From the cell containing the given text, extract its center point as (X, Y) coordinate. 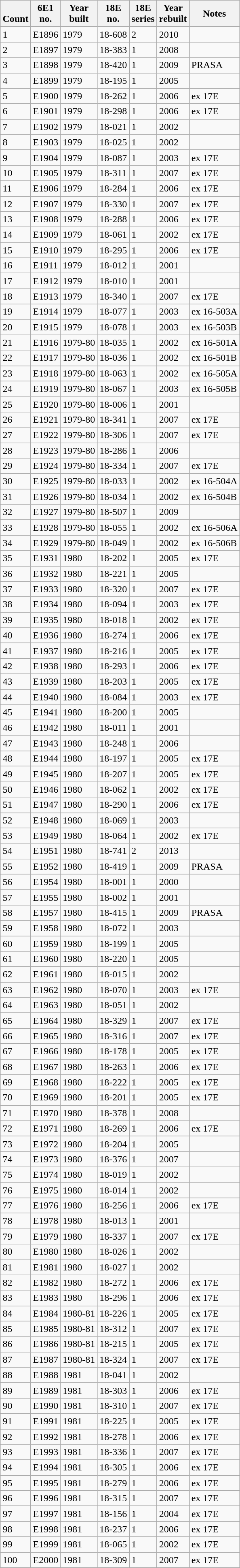
51 (15, 805)
18-378 (113, 1113)
E1976 (46, 1206)
18-216 (113, 651)
18-279 (113, 1483)
12 (15, 204)
18-334 (113, 466)
84 (15, 1313)
58 (15, 913)
E1928 (46, 528)
18-309 (113, 1560)
18-001 (113, 882)
18-204 (113, 1144)
18-156 (113, 1514)
18-049 (113, 543)
E1916 (46, 343)
18-290 (113, 805)
18-419 (113, 866)
33 (15, 528)
18-025 (113, 142)
18-306 (113, 435)
37 (15, 589)
28 (15, 451)
E1973 (46, 1159)
21 (15, 343)
18-330 (113, 204)
E1905 (46, 173)
18-077 (113, 312)
ex 16-506B (214, 543)
E1947 (46, 805)
18-741 (113, 851)
E1974 (46, 1174)
50 (15, 789)
57 (15, 897)
E1906 (46, 188)
18Eseries (143, 14)
E1989 (46, 1390)
E1946 (46, 789)
18-051 (113, 1005)
18-272 (113, 1283)
E1978 (46, 1221)
18-329 (113, 1021)
17 (15, 281)
E1975 (46, 1190)
ex 16-504A (214, 481)
E1999 (46, 1545)
70 (15, 1098)
E1960 (46, 959)
18-312 (113, 1329)
E1948 (46, 820)
18-021 (113, 127)
18-002 (113, 897)
18-200 (113, 713)
E1986 (46, 1344)
E1958 (46, 928)
79 (15, 1236)
18-293 (113, 666)
E1922 (46, 435)
E1942 (46, 728)
60 (15, 944)
Yearbuilt (79, 14)
18-012 (113, 266)
18-226 (113, 1313)
E1980 (46, 1252)
18-067 (113, 389)
E1904 (46, 157)
E1932 (46, 574)
88 (15, 1375)
E1944 (46, 759)
74 (15, 1159)
18 (15, 296)
18-220 (113, 959)
83 (15, 1298)
18-420 (113, 65)
E1994 (46, 1468)
49 (15, 774)
18-061 (113, 235)
18-225 (113, 1421)
2004 (173, 1514)
96 (15, 1498)
100 (15, 1560)
E1995 (46, 1483)
E1957 (46, 913)
E1963 (46, 1005)
38 (15, 604)
E1951 (46, 851)
E1908 (46, 219)
18-195 (113, 81)
E1913 (46, 296)
18-383 (113, 50)
18-069 (113, 820)
E1987 (46, 1360)
E1926 (46, 497)
18-295 (113, 250)
E1943 (46, 743)
29 (15, 466)
E1972 (46, 1144)
61 (15, 959)
18-316 (113, 1036)
82 (15, 1283)
18-094 (113, 604)
E1961 (46, 974)
41 (15, 651)
2013 (173, 851)
ex 16-503A (214, 312)
E1996 (46, 1498)
18-041 (113, 1375)
ex 16-501A (214, 343)
45 (15, 713)
39 (15, 620)
18-084 (113, 697)
19 (15, 312)
E1968 (46, 1082)
25 (15, 404)
10 (15, 173)
E1988 (46, 1375)
E1919 (46, 389)
36 (15, 574)
E1914 (46, 312)
18-324 (113, 1360)
76 (15, 1190)
18-072 (113, 928)
E1920 (46, 404)
E1993 (46, 1452)
2000 (173, 882)
18-027 (113, 1267)
E1981 (46, 1267)
18-070 (113, 990)
20 (15, 327)
18-278 (113, 1437)
E1990 (46, 1406)
18-305 (113, 1468)
68 (15, 1067)
56 (15, 882)
E1935 (46, 620)
77 (15, 1206)
30 (15, 481)
4 (15, 81)
E1924 (46, 466)
18-178 (113, 1051)
E1985 (46, 1329)
18-015 (113, 974)
18-019 (113, 1174)
E1979 (46, 1236)
2010 (173, 34)
18-202 (113, 558)
E1949 (46, 836)
18-064 (113, 836)
18Eno. (113, 14)
18-507 (113, 512)
63 (15, 990)
18-207 (113, 774)
35 (15, 558)
62 (15, 974)
18-311 (113, 173)
E1992 (46, 1437)
E1927 (46, 512)
64 (15, 1005)
18-215 (113, 1344)
E1952 (46, 866)
E1964 (46, 1021)
52 (15, 820)
32 (15, 512)
73 (15, 1144)
86 (15, 1344)
E1983 (46, 1298)
E1915 (46, 327)
3 (15, 65)
59 (15, 928)
71 (15, 1113)
18-315 (113, 1498)
5 (15, 96)
18-256 (113, 1206)
13 (15, 219)
E1900 (46, 96)
E1965 (46, 1036)
18-035 (113, 343)
91 (15, 1421)
E1998 (46, 1529)
11 (15, 188)
E1929 (46, 543)
92 (15, 1437)
14 (15, 235)
18-065 (113, 1545)
18-248 (113, 743)
18-013 (113, 1221)
E2000 (46, 1560)
18-014 (113, 1190)
69 (15, 1082)
18-026 (113, 1252)
Count (15, 14)
18-608 (113, 34)
95 (15, 1483)
98 (15, 1529)
47 (15, 743)
18-415 (113, 913)
E1938 (46, 666)
18-284 (113, 188)
75 (15, 1174)
E1910 (46, 250)
E1954 (46, 882)
E1970 (46, 1113)
85 (15, 1329)
E1925 (46, 481)
18-010 (113, 281)
E1911 (46, 266)
E1945 (46, 774)
55 (15, 866)
18-263 (113, 1067)
18-201 (113, 1098)
48 (15, 759)
E1912 (46, 281)
18-078 (113, 327)
18-298 (113, 111)
23 (15, 373)
ex 16-506A (214, 528)
18-011 (113, 728)
18-269 (113, 1128)
E1907 (46, 204)
E1931 (46, 558)
18-199 (113, 944)
E1966 (46, 1051)
18-062 (113, 789)
67 (15, 1051)
97 (15, 1514)
18-034 (113, 497)
E1903 (46, 142)
E1937 (46, 651)
E1901 (46, 111)
18-222 (113, 1082)
24 (15, 389)
18-033 (113, 481)
E1969 (46, 1098)
E1934 (46, 604)
E1962 (46, 990)
Yearrebuilt (173, 14)
18-221 (113, 574)
18-286 (113, 451)
E1896 (46, 34)
65 (15, 1021)
18-337 (113, 1236)
22 (15, 358)
16 (15, 266)
31 (15, 497)
E1967 (46, 1067)
54 (15, 851)
80 (15, 1252)
ex 16-501B (214, 358)
93 (15, 1452)
18-274 (113, 635)
7 (15, 127)
18-203 (113, 681)
E1939 (46, 681)
E1940 (46, 697)
18-341 (113, 419)
9 (15, 157)
E1955 (46, 897)
18-376 (113, 1159)
E1921 (46, 419)
43 (15, 681)
E1918 (46, 373)
18-336 (113, 1452)
89 (15, 1390)
ex 16-505A (214, 373)
72 (15, 1128)
81 (15, 1267)
40 (15, 635)
90 (15, 1406)
99 (15, 1545)
15 (15, 250)
42 (15, 666)
18-303 (113, 1390)
18-087 (113, 157)
ex 16-503B (214, 327)
ex 16-505B (214, 389)
26 (15, 419)
27 (15, 435)
E1899 (46, 81)
78 (15, 1221)
6 (15, 111)
18-036 (113, 358)
18-320 (113, 589)
ex 16-504B (214, 497)
18-006 (113, 404)
E1917 (46, 358)
E1991 (46, 1421)
E1984 (46, 1313)
E1933 (46, 589)
E1982 (46, 1283)
E1898 (46, 65)
53 (15, 836)
8 (15, 142)
18-055 (113, 528)
66 (15, 1036)
34 (15, 543)
E1909 (46, 235)
E1941 (46, 713)
E1971 (46, 1128)
E1997 (46, 1514)
18-310 (113, 1406)
18-262 (113, 96)
18-288 (113, 219)
18-340 (113, 296)
18-237 (113, 1529)
94 (15, 1468)
18-018 (113, 620)
87 (15, 1360)
18-197 (113, 759)
46 (15, 728)
18-296 (113, 1298)
E1936 (46, 635)
E1959 (46, 944)
6E1no. (46, 14)
18-063 (113, 373)
E1897 (46, 50)
44 (15, 697)
E1923 (46, 451)
Notes (214, 14)
E1902 (46, 127)
